Locate the cell with the specified text and output its [x, y] center coordinate. 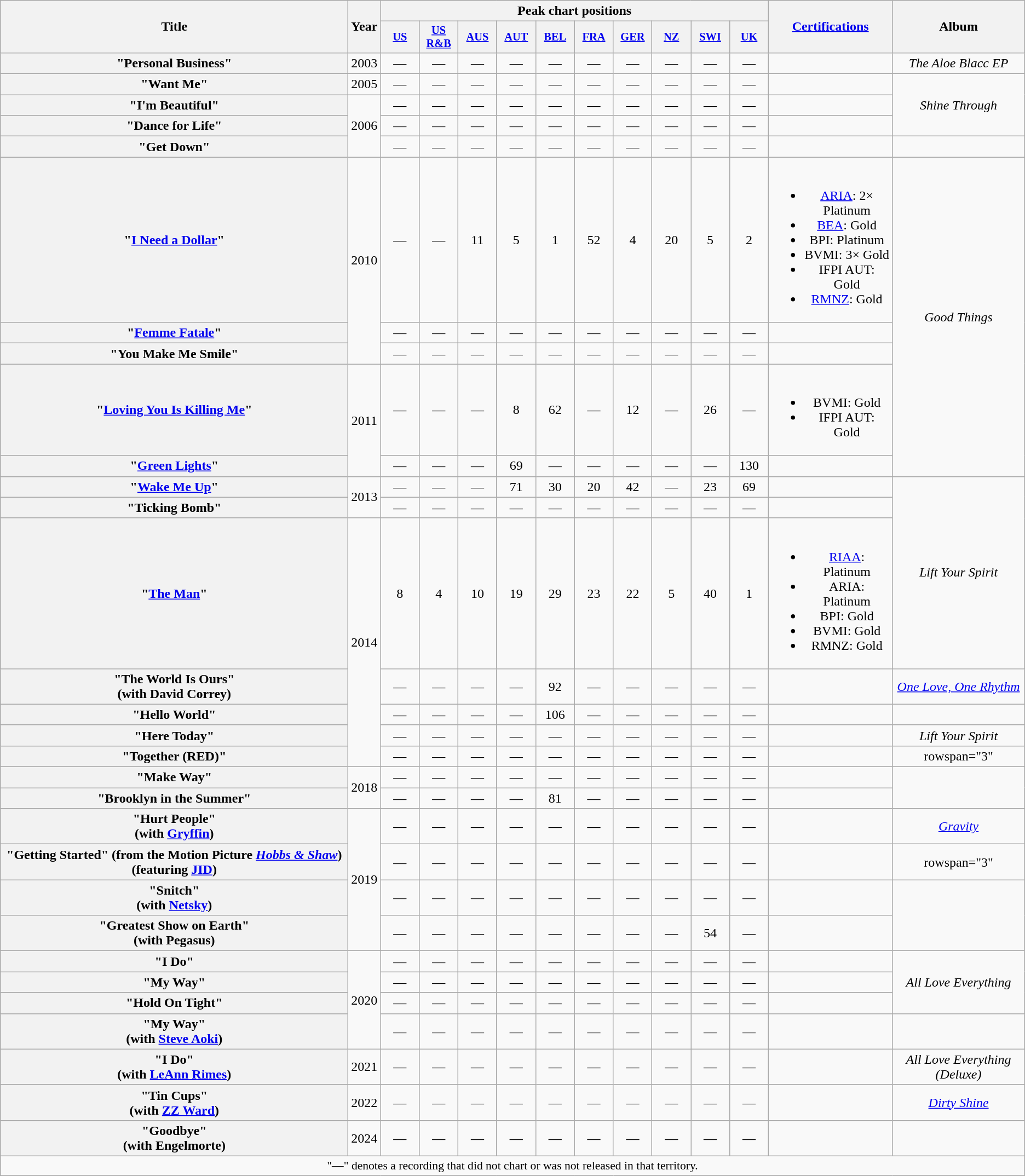
19 [516, 593]
30 [555, 487]
"Ticking Bomb" [174, 508]
UK [749, 37]
AUS [477, 37]
42 [633, 487]
Certifications [830, 27]
106 [555, 714]
26 [711, 410]
2022 [365, 1103]
Title [174, 27]
2006 [365, 126]
2013 [365, 497]
"Goodbye"(with Engelmorte) [174, 1138]
2011 [365, 420]
"I Do" [174, 961]
SWI [711, 37]
"Dance for Life" [174, 126]
"Snitch" (with Netsky) [174, 898]
"Hold On Tight" [174, 1003]
NZ [671, 37]
BEL [555, 37]
29 [555, 593]
"The Man" [174, 593]
"—" denotes a recording that did not chart or was not released in that territory. [512, 1166]
10 [477, 593]
AUT [516, 37]
"Hello World" [174, 714]
92 [555, 687]
FRA [594, 37]
Year [365, 27]
12 [633, 410]
US [400, 37]
2010 [365, 261]
2003 [365, 63]
2005 [365, 84]
"Want Me" [174, 84]
40 [711, 593]
"Femme Fatale" [174, 333]
2014 [365, 642]
71 [516, 487]
Peak chart positions [575, 11]
2019 [365, 880]
"Make Way" [174, 777]
All Love Everything [958, 982]
Good Things [958, 316]
"Getting Started" (from the Motion Picture Hobbs & Shaw)(featuring JID) [174, 862]
"I Do"(with LeAnn Rimes) [174, 1067]
"Wake Me Up" [174, 487]
"Personal Business" [174, 63]
52 [594, 240]
2021 [365, 1067]
"Tin Cups"(with ZZ Ward) [174, 1103]
54 [711, 933]
62 [555, 410]
"Hurt People" (with Gryffin) [174, 827]
"I Need a Dollar" [174, 240]
One Love, One Rhythm [958, 687]
2020 [365, 1000]
2018 [365, 788]
USR&B [439, 37]
Album [958, 27]
"The World Is Ours"(with David Correy) [174, 687]
"Brooklyn in the Summer" [174, 798]
Gravity [958, 827]
ARIA: 2× PlatinumBEA: GoldBPI: PlatinumBVMI: 3× GoldIFPI AUT: GoldRMNZ: Gold [830, 240]
"Together (RED)" [174, 756]
"Loving You Is Killing Me" [174, 410]
"Get Down" [174, 147]
"I'm Beautiful" [174, 105]
81 [555, 798]
Dirty Shine [958, 1103]
"Greatest Show on Earth" (with Pegasus) [174, 933]
The Aloe Blacc EP [958, 63]
BVMI: GoldIFPI AUT: Gold [830, 410]
"My Way" (with Steve Aoki) [174, 1031]
GER [633, 37]
130 [749, 466]
"You Make Me Smile" [174, 354]
2024 [365, 1138]
All Love Everything (Deluxe) [958, 1067]
2 [749, 240]
11 [477, 240]
22 [633, 593]
Shine Through [958, 105]
"Here Today" [174, 735]
RIAA: PlatinumARIA: PlatinumBPI: GoldBVMI: GoldRMNZ: Gold [830, 593]
"Green Lights" [174, 466]
"My Way" [174, 982]
